Return [x, y] of the center of cell containing provided text 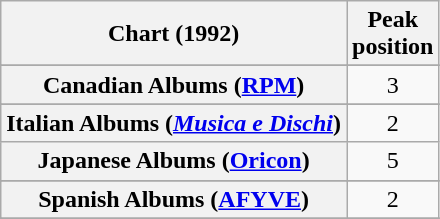
3 [393, 85]
Chart (1992) [174, 34]
Peakposition [393, 34]
5 [393, 161]
Japanese Albums (Oricon) [174, 161]
Spanish Albums (AFYVE) [174, 199]
Italian Albums (Musica e Dischi) [174, 123]
Canadian Albums (RPM) [174, 85]
